Locate the cell with the specified text and output its (x, y) center coordinate. 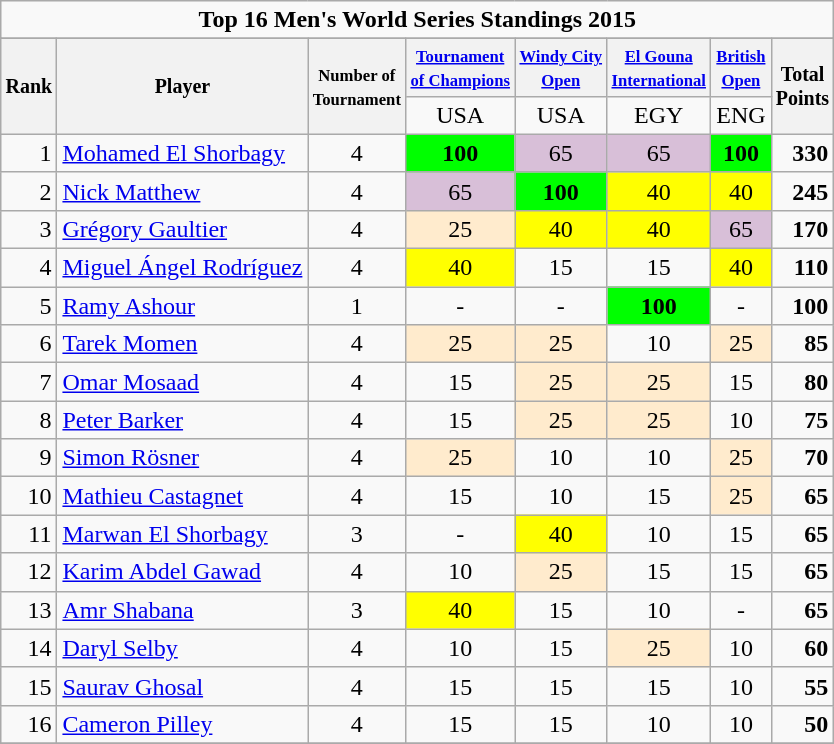
Mathieu Castagnet (182, 496)
Tournamentof Champions (460, 68)
TotalPoints (802, 87)
7 (29, 382)
Number ofTournament (357, 87)
Simon Rösner (182, 458)
Amr Shabana (182, 610)
75 (802, 420)
5 (29, 306)
El GounaInternational (659, 68)
Windy CityOpen (561, 68)
14 (29, 648)
Ramy Ashour (182, 306)
Player (182, 87)
Tarek Momen (182, 344)
8 (29, 420)
50 (802, 724)
Karim Abdel Gawad (182, 572)
60 (802, 648)
16 (29, 724)
2 (29, 191)
EGY (659, 115)
Cameron Pilley (182, 724)
9 (29, 458)
330 (802, 153)
Peter Barker (182, 420)
Grégory Gaultier (182, 229)
Top 16 Men's World Series Standings 2015 (418, 20)
170 (802, 229)
85 (802, 344)
55 (802, 686)
Rank (29, 87)
110 (802, 268)
Daryl Selby (182, 648)
Mohamed El Shorbagy (182, 153)
13 (29, 610)
245 (802, 191)
6 (29, 344)
70 (802, 458)
80 (802, 382)
ENG (741, 115)
11 (29, 534)
Nick Matthew (182, 191)
Miguel Ángel Rodríguez (182, 268)
Saurav Ghosal (182, 686)
Marwan El Shorbagy (182, 534)
Omar Mosaad (182, 382)
BritishOpen (741, 68)
12 (29, 572)
